Output the (x, y) coordinate of the center of the cell containing the given text.  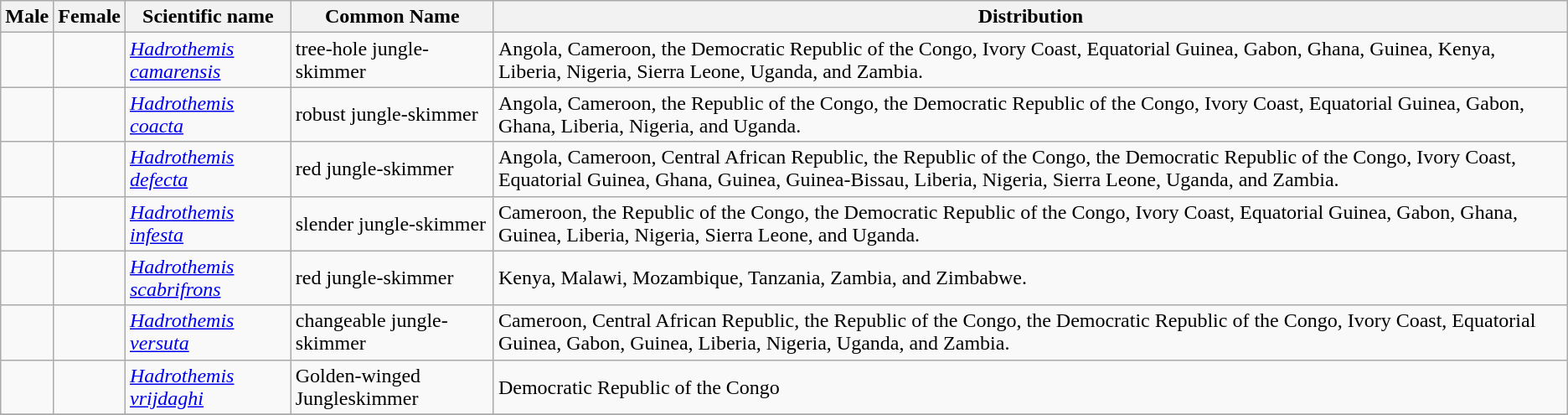
robust jungle-skimmer (392, 114)
Male (27, 17)
Common Name (392, 17)
Hadrothemis versuta (208, 332)
Golden-winged Jungleskimmer (392, 387)
tree-hole jungle-skimmer (392, 60)
Democratic Republic of the Congo (1030, 387)
Hadrothemis defecta (208, 169)
Scientific name (208, 17)
Kenya, Malawi, Mozambique, Tanzania, Zambia, and Zimbabwe. (1030, 278)
slender jungle-skimmer (392, 223)
Hadrothemis infesta (208, 223)
Hadrothemis vrijdaghi (208, 387)
Distribution (1030, 17)
Hadrothemis scabrifrons (208, 278)
changeable jungle-skimmer (392, 332)
Hadrothemis coacta (208, 114)
Female (90, 17)
Hadrothemis camarensis (208, 60)
